Return [X, Y] of the center of cell containing provided text 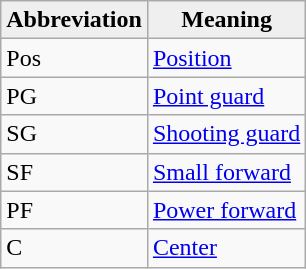
Point guard [226, 96]
Shooting guard [226, 134]
SG [74, 134]
Power forward [226, 210]
SF [74, 172]
Meaning [226, 20]
Abbreviation [74, 20]
C [74, 248]
Position [226, 58]
Center [226, 248]
PF [74, 210]
Pos [74, 58]
PG [74, 96]
Small forward [226, 172]
